Scan for the cell matching the given text and deliver its [X, Y] coordinate at center. 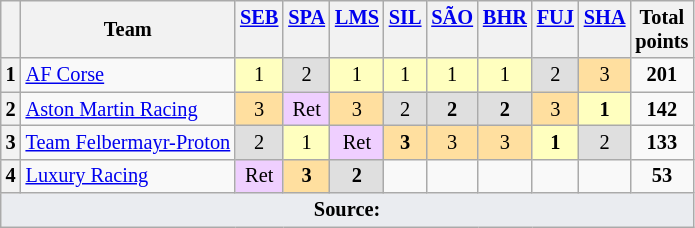
BHR [505, 29]
SHA [605, 29]
142 [662, 109]
SIL [406, 29]
Luxury Racing [128, 176]
53 [662, 176]
AF Corse [128, 75]
201 [662, 75]
Team [128, 29]
Aston Martin Racing [128, 109]
FUJ [556, 29]
4 [11, 176]
Totalpoints [662, 29]
SEB [259, 29]
Team Felbermayr-Proton [128, 142]
SÃO [452, 29]
Source: [348, 210]
LMS [357, 29]
SPA [306, 29]
133 [662, 142]
